Return the [X, Y] coordinate for the center point of the cell that contains the specified text.  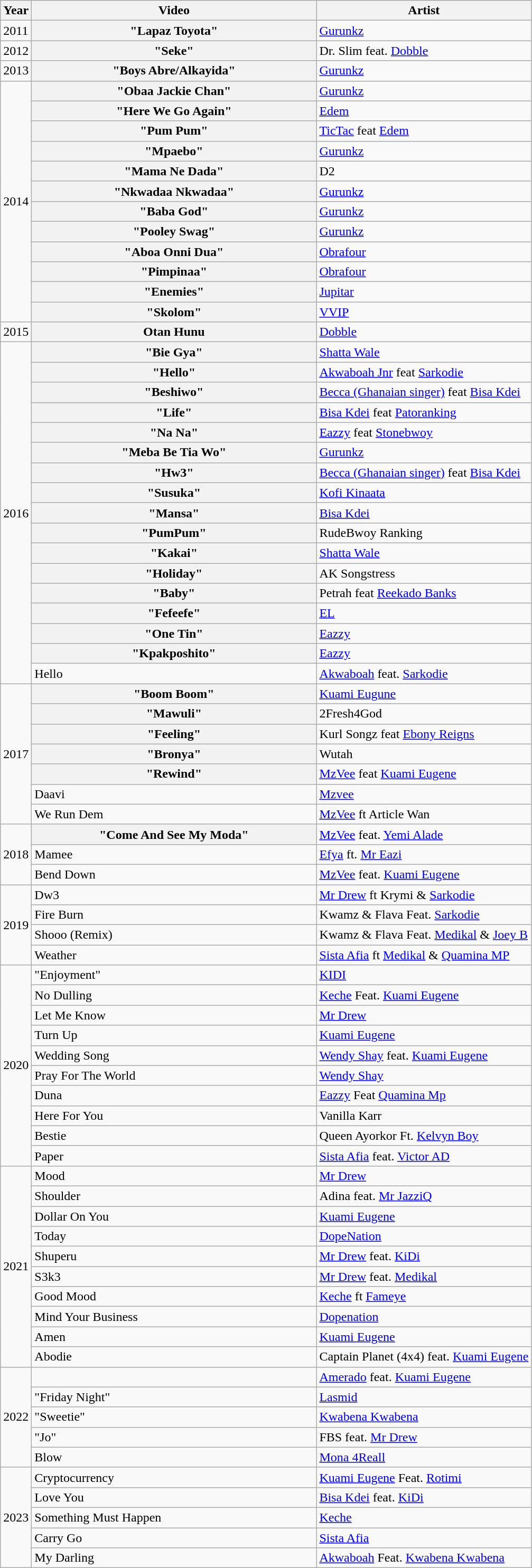
2020 [16, 1065]
"Hw3" [174, 473]
Akwaboah feat. Sarkodie [424, 674]
Good Mood [174, 1297]
"Here We Go Again" [174, 111]
Here For You [174, 1116]
2019 [16, 925]
2021 [16, 1266]
Year [16, 11]
Love You [174, 1497]
"Nkwadaa Nkwadaa" [174, 191]
Paper [174, 1156]
"Beshiwo" [174, 392]
2013 [16, 71]
Mr Drew feat. Medikal [424, 1277]
EL [424, 613]
Duna [174, 1095]
"Boom Boom" [174, 694]
Kuami Eugune [424, 694]
MzVee ft Article Wan [424, 814]
Mr Drew ft Krymi & Sarkodie [424, 895]
Wendy Shay [424, 1075]
D2 [424, 171]
Carry Go [174, 1538]
"Come And See My Moda" [174, 834]
"Mama Ne Dada" [174, 171]
Abodie [174, 1357]
"Kakai" [174, 553]
Sista Afia feat. Victor AD [424, 1156]
"Jo" [174, 1437]
"Kpakposhito" [174, 654]
Petrah feat Reekado Banks [424, 593]
"Bie Gya" [174, 352]
MzVee feat. Yemi Alade [424, 834]
"Baba God" [174, 211]
2Fresh4God [424, 714]
Turn Up [174, 1035]
"Seke" [174, 51]
Sista Afia [424, 1538]
Mamee [174, 854]
Mona 4Reall [424, 1457]
DopeNation [424, 1236]
"Na Na" [174, 432]
Efya ft. Mr Eazi [424, 854]
"Pum Pum" [174, 131]
"Hello" [174, 372]
"Obaa Jackie Chan" [174, 91]
Mr Drew feat. KiDi [424, 1257]
Dr. Slim feat. Dobble [424, 51]
Bisa Kdei feat Patoranking [424, 412]
Mind Your Business [174, 1317]
Mood [174, 1176]
"Boys Abre/Alkayida" [174, 71]
"Susuka" [174, 493]
"Pimpinaa" [174, 272]
Lasmid [424, 1397]
Amen [174, 1337]
Bestie [174, 1136]
Kurl Songz feat Ebony Reigns [424, 734]
Kuami Eugene Feat. Rotimi [424, 1477]
"Feeling" [174, 734]
Weather [174, 955]
2012 [16, 51]
Queen Ayorkor Ft. Kelvyn Boy [424, 1136]
"Mansa" [174, 513]
"Meba Be Tia Wo" [174, 452]
VVIP [424, 312]
Edem [424, 111]
Dollar On You [174, 1216]
Something Must Happen [174, 1517]
Akwaboah Jnr feat Sarkodie [424, 372]
Amerado feat. Kuami Eugene [424, 1377]
"Baby" [174, 593]
"Lapaz Toyota" [174, 31]
"Bronya" [174, 754]
RudeBwoy Ranking [424, 533]
Otan Hunu [174, 332]
AK Songstress [424, 573]
"Sweetie" [174, 1417]
2022 [16, 1417]
Kofi Kinaata [424, 493]
MzVee feat. Kuami Eugene [424, 874]
MzVee feat Kuami Eugene [424, 774]
Mzvee [424, 794]
Keche [424, 1517]
KIDI [424, 975]
Dw3 [174, 895]
Vanilla Karr [424, 1116]
S3k3 [174, 1277]
2015 [16, 332]
Bend Down [174, 874]
"Fefeefe" [174, 613]
Let Me Know [174, 1015]
Eazzy Feat Quamina Mp [424, 1095]
Adina feat. Mr JazziQ [424, 1196]
2014 [16, 202]
"Enemies" [174, 292]
"Friday Night" [174, 1397]
"Enjoyment" [174, 975]
Cryptocurrency [174, 1477]
"Rewind" [174, 774]
"Holiday" [174, 573]
Keche ft Fameye [424, 1297]
FBS feat. Mr Drew [424, 1437]
"Pooley Swag" [174, 231]
Shoulder [174, 1196]
"Mpaebo" [174, 151]
Pray For The World [174, 1075]
"Aboa Onni Dua" [174, 252]
Dobble [424, 332]
No Dulling [174, 995]
Wendy Shay feat. Kuami Eugene [424, 1055]
Bisa Kdei feat. KiDi [424, 1497]
Today [174, 1236]
Wedding Song [174, 1055]
2011 [16, 31]
Keche Feat. Kuami Eugene [424, 995]
Artist [424, 11]
Wutah [424, 754]
Captain Planet (4x4) feat. Kuami Eugene [424, 1357]
Blow [174, 1457]
2018 [16, 854]
"Skolom" [174, 312]
TicTac feat Edem [424, 131]
Akwaboah Feat. Kwabena Kwabena [424, 1558]
Hello [174, 674]
Bisa Kdei [424, 513]
Shooo (Remix) [174, 935]
We Run Dem [174, 814]
Kwamz & Flava Feat. Sarkodie [424, 915]
Eazzy feat Stonebwoy [424, 432]
Sista Afia ft Medikal & Quamina MP [424, 955]
Fire Burn [174, 915]
Kwabena Kwabena [424, 1417]
Shuperu [174, 1257]
"Mawuli" [174, 714]
2017 [16, 754]
Jupitar [424, 292]
My Darling [174, 1558]
Daavi [174, 794]
"One Tin" [174, 634]
2023 [16, 1517]
Video [174, 11]
Kwamz & Flava Feat. Medikal & Joey B [424, 935]
Dopenation [424, 1317]
"Life" [174, 412]
2016 [16, 513]
"PumPum" [174, 533]
